Locate the cell with the specified text and output its (x, y) center coordinate. 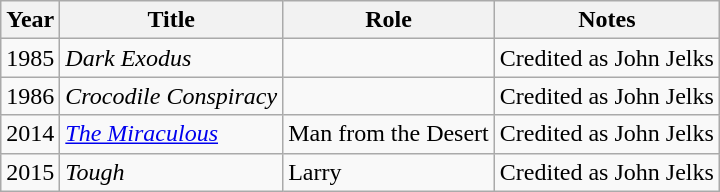
The Miraculous (172, 134)
Man from the Desert (389, 134)
2015 (30, 172)
Tough (172, 172)
Larry (389, 172)
Year (30, 20)
1985 (30, 58)
2014 (30, 134)
Role (389, 20)
1986 (30, 96)
Crocodile Conspiracy (172, 96)
Title (172, 20)
Notes (606, 20)
Dark Exodus (172, 58)
